Capture the cell that displays the provided text and extract its (X, Y) central coordinate. 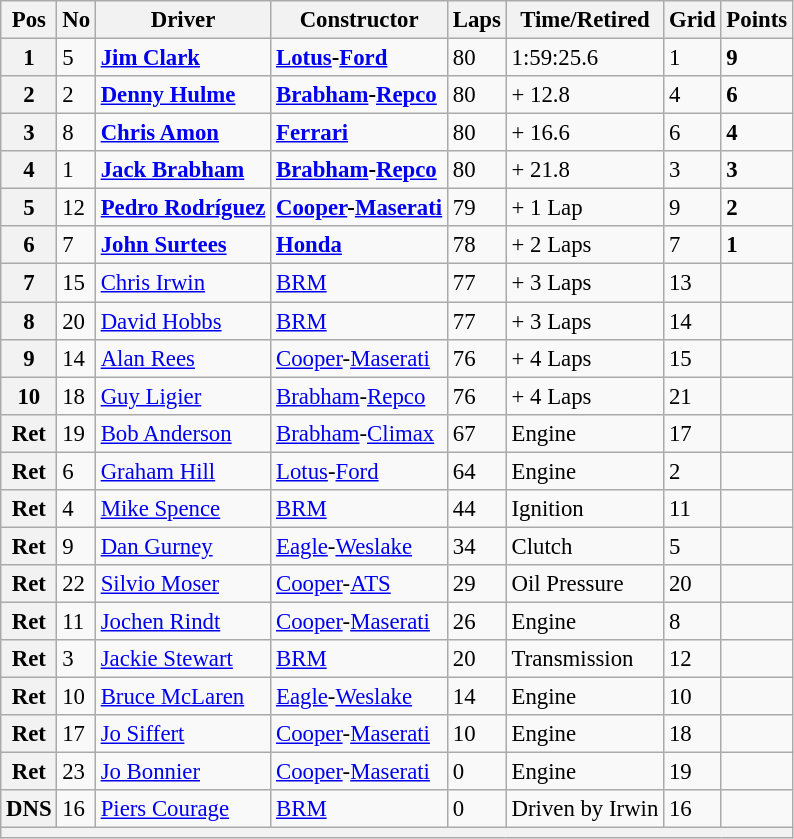
Denny Hulme (182, 95)
Jackie Stewart (182, 659)
Brabham-Climax (360, 433)
Clutch (584, 546)
26 (476, 621)
Dan Gurney (182, 546)
+ 12.8 (584, 95)
22 (76, 584)
Transmission (584, 659)
Laps (476, 20)
Ferrari (360, 133)
Piers Courage (182, 809)
Chris Irwin (182, 283)
Driven by Irwin (584, 809)
Time/Retired (584, 20)
Honda (360, 245)
Oil Pressure (584, 584)
No (76, 20)
64 (476, 471)
Jochen Rindt (182, 621)
+ 1 Lap (584, 208)
Silvio Moser (182, 584)
Jack Brabham (182, 170)
Jo Siffert (182, 734)
Constructor (360, 20)
Guy Ligier (182, 396)
67 (476, 433)
29 (476, 584)
+ 16.6 (584, 133)
23 (76, 772)
13 (692, 283)
Graham Hill (182, 471)
Ignition (584, 509)
78 (476, 245)
Cooper-ATS (360, 584)
Bob Anderson (182, 433)
John Surtees (182, 245)
Bruce McLaren (182, 697)
Pedro Rodríguez (182, 208)
David Hobbs (182, 321)
Mike Spence (182, 509)
Grid (692, 20)
Jo Bonnier (182, 772)
DNS (29, 809)
Chris Amon (182, 133)
1:59:25.6 (584, 58)
34 (476, 546)
+ 2 Laps (584, 245)
79 (476, 208)
Pos (29, 20)
+ 21.8 (584, 170)
Alan Rees (182, 358)
44 (476, 509)
21 (692, 396)
Points (756, 20)
Jim Clark (182, 58)
Driver (182, 20)
